From the cell containing the given text, extract its center point as (x, y) coordinate. 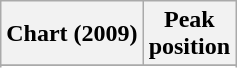
Chart (2009) (72, 34)
Peakposition (189, 34)
